Detect which cell encompasses the target text, then output its (x, y) center coordinate. 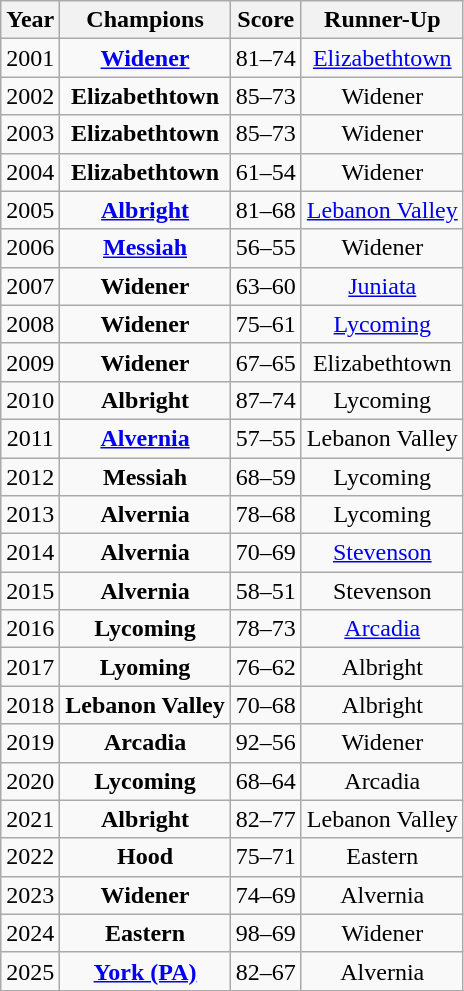
2020 (30, 781)
2011 (30, 438)
Lyoming (145, 667)
68–59 (266, 477)
57–55 (266, 438)
Hood (145, 857)
74–69 (266, 895)
2001 (30, 58)
75–71 (266, 857)
78–68 (266, 515)
2024 (30, 933)
Year (30, 20)
56–55 (266, 248)
2009 (30, 362)
63–60 (266, 286)
2002 (30, 96)
82–77 (266, 819)
2013 (30, 515)
2008 (30, 324)
2012 (30, 477)
2016 (30, 629)
82–67 (266, 971)
2015 (30, 591)
Champions (145, 20)
2006 (30, 248)
2017 (30, 667)
2004 (30, 172)
2005 (30, 210)
2014 (30, 553)
2021 (30, 819)
92–56 (266, 743)
68–64 (266, 781)
Juniata (382, 286)
2003 (30, 134)
2025 (30, 971)
98–69 (266, 933)
61–54 (266, 172)
Runner-Up (382, 20)
67–65 (266, 362)
2022 (30, 857)
Score (266, 20)
York (PA) (145, 971)
2019 (30, 743)
81–74 (266, 58)
70–68 (266, 705)
70–69 (266, 553)
2018 (30, 705)
75–61 (266, 324)
2023 (30, 895)
81–68 (266, 210)
78–73 (266, 629)
76–62 (266, 667)
2007 (30, 286)
2010 (30, 400)
87–74 (266, 400)
58–51 (266, 591)
